Return (X, Y) of the center of cell containing provided text 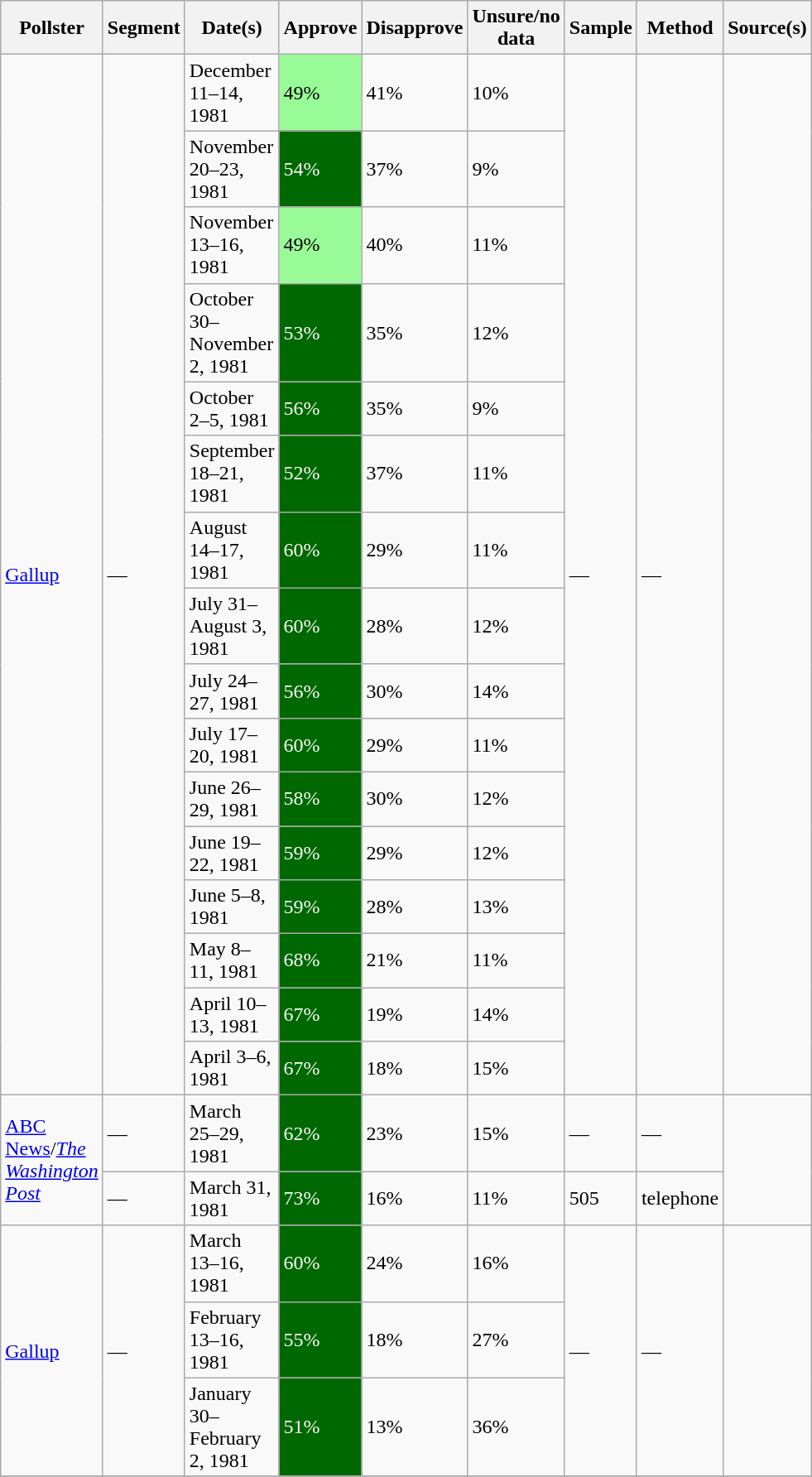
36% (517, 1427)
Method (680, 28)
July 24–27, 1981 (232, 690)
19% (415, 1015)
505 (601, 1199)
November 13–16, 1981 (232, 245)
53% (320, 333)
40% (415, 245)
51% (320, 1427)
Date(s) (232, 28)
55% (320, 1340)
41% (415, 93)
54% (320, 169)
21% (415, 960)
November 20–23, 1981 (232, 169)
January 30–February 2, 1981 (232, 1427)
62% (320, 1133)
58% (320, 798)
10% (517, 93)
March 25–29, 1981 (232, 1133)
Approve (320, 28)
March 13–16, 1981 (232, 1263)
Disapprove (415, 28)
June 5–8, 1981 (232, 907)
Sample (601, 28)
September 18–21, 1981 (232, 474)
April 3–6, 1981 (232, 1068)
May 8–11, 1981 (232, 960)
27% (517, 1340)
Source(s) (768, 28)
24% (415, 1263)
Pollster (52, 28)
October 2–5, 1981 (232, 409)
52% (320, 474)
73% (320, 1199)
July 31–August 3, 1981 (232, 626)
March 31, 1981 (232, 1199)
June 19–22, 1981 (232, 853)
July 17–20, 1981 (232, 745)
68% (320, 960)
December 11–14, 1981 (232, 93)
ABC News/The Washington Post (52, 1161)
August 14–17, 1981 (232, 550)
April 10–13, 1981 (232, 1015)
Segment (144, 28)
October 30–November 2, 1981 (232, 333)
telephone (680, 1199)
23% (415, 1133)
Unsure/no data (517, 28)
June 26–29, 1981 (232, 798)
February 13–16, 1981 (232, 1340)
